Find where the given text appears and provide that cell's center as [x, y] coordinate. 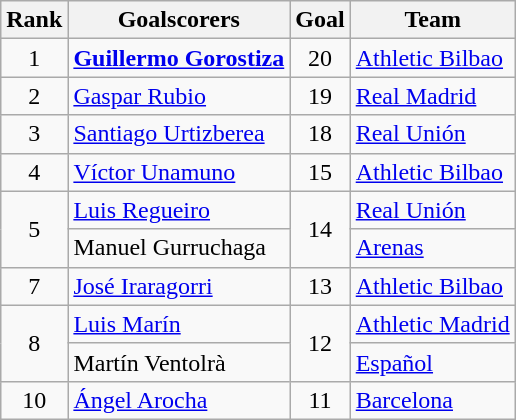
20 [320, 58]
2 [34, 96]
Barcelona [432, 400]
Ángel Arocha [179, 400]
Martín Ventolrà [179, 362]
Santiago Urtizberea [179, 134]
Luis Marín [179, 324]
18 [320, 134]
1 [34, 58]
Goal [320, 20]
Arenas [432, 248]
11 [320, 400]
Víctor Unamuno [179, 172]
Team [432, 20]
Rank [34, 20]
José Iraragorri [179, 286]
10 [34, 400]
Athletic Madrid [432, 324]
Gaspar Rubio [179, 96]
Real Madrid [432, 96]
7 [34, 286]
15 [320, 172]
Goalscorers [179, 20]
5 [34, 229]
19 [320, 96]
Luis Regueiro [179, 210]
4 [34, 172]
8 [34, 343]
12 [320, 343]
Manuel Gurruchaga [179, 248]
13 [320, 286]
Español [432, 362]
Guillermo Gorostiza [179, 58]
14 [320, 229]
3 [34, 134]
